From the cell containing the given text, extract its center point as (X, Y) coordinate. 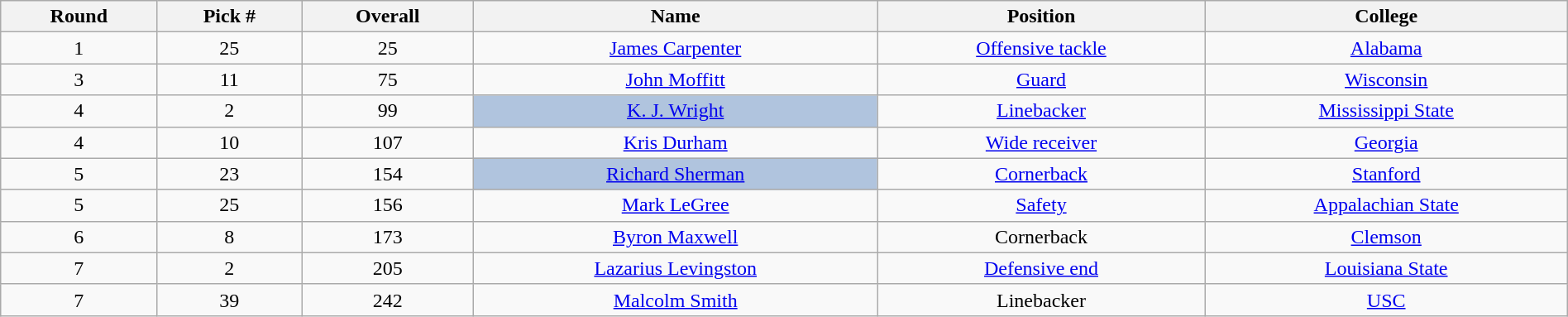
10 (230, 142)
8 (230, 237)
Louisiana State (1386, 268)
Alabama (1386, 48)
242 (388, 300)
Round (79, 17)
Mark LeGree (676, 205)
6 (79, 237)
Lazarius Levingston (676, 268)
39 (230, 300)
Malcolm Smith (676, 300)
75 (388, 79)
173 (388, 237)
K. J. Wright (676, 111)
Kris Durham (676, 142)
Safety (1041, 205)
205 (388, 268)
College (1386, 17)
Wisconsin (1386, 79)
156 (388, 205)
107 (388, 142)
Stanford (1386, 174)
1 (79, 48)
Defensive end (1041, 268)
Clemson (1386, 237)
3 (79, 79)
Offensive tackle (1041, 48)
Position (1041, 17)
Guard (1041, 79)
Mississippi State (1386, 111)
Overall (388, 17)
Pick # (230, 17)
James Carpenter (676, 48)
Name (676, 17)
Appalachian State (1386, 205)
11 (230, 79)
Richard Sherman (676, 174)
John Moffitt (676, 79)
99 (388, 111)
USC (1386, 300)
154 (388, 174)
Georgia (1386, 142)
23 (230, 174)
Byron Maxwell (676, 237)
Wide receiver (1041, 142)
